Return the (x, y) coordinate for the center point of the cell that contains the specified text.  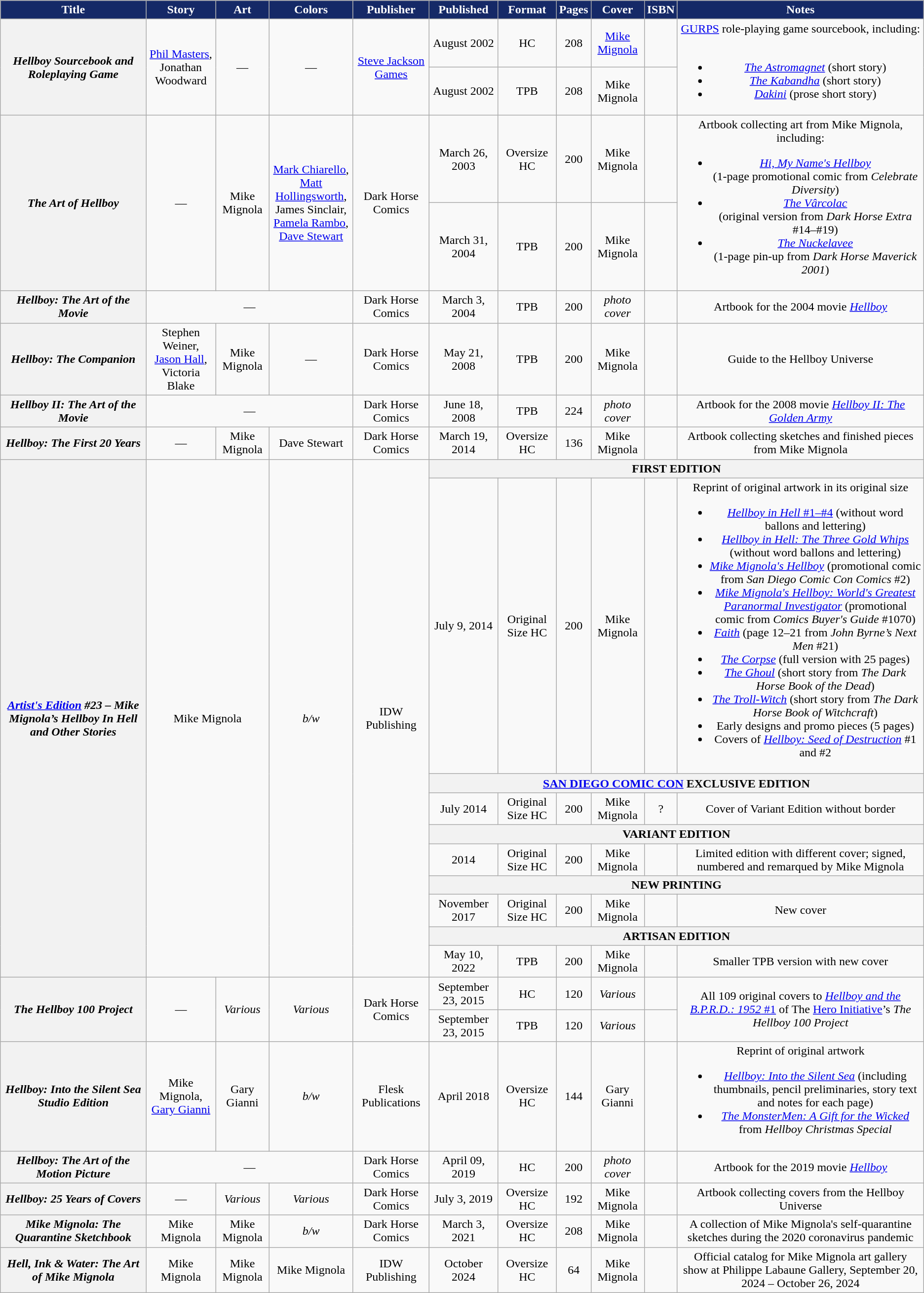
Hellboy II: The Art of the Movie (73, 411)
March 3, 2004 (464, 307)
Art (242, 10)
June 18, 2008 (464, 411)
FIRST EDITION (677, 469)
192 (574, 1199)
Hell, Ink & Water: The Art of Mike Mignola (73, 1270)
NEW PRINTING (677, 885)
Hellboy: The First 20 Years (73, 443)
SAN DIEGO COMIC CON EXCLUSIVE EDITION (677, 783)
ARTISAN EDITION (677, 936)
April 2018 (464, 1096)
July 3, 2019 (464, 1199)
March 26, 2003 (464, 159)
? (660, 809)
64 (574, 1270)
136 (574, 443)
November 2017 (464, 910)
Story (181, 10)
Smaller TPB version with new cover (801, 962)
New cover (801, 910)
Format (527, 10)
Artbook collecting sketches and finished pieces from Mike Mignola (801, 443)
Mike Mignola,Gary Gianni (181, 1096)
VARIANT EDITION (677, 834)
2014 (464, 859)
Hellboy: Into the Silent Sea Studio Edition (73, 1096)
Title (73, 10)
144 (574, 1096)
A collection of Mike Mignola's self-quarantine sketches during the 2020 coronavirus pandemic (801, 1231)
July 9, 2014 (464, 626)
Hellboy Sourcebook and Roleplaying Game (73, 67)
All 109 original covers to Hellboy and the B.P.R.D.: 1952 #1 of The Hero Initiative’s The Hellboy 100 Project (801, 1010)
Dave Stewart (311, 443)
Cover (617, 10)
The Art of Hellboy (73, 203)
March 3, 2021 (464, 1231)
Notes (801, 10)
Pages (574, 10)
Flesk Publications (391, 1096)
Hellboy: The Companion (73, 359)
Cover of Variant Edition without border (801, 809)
April 09, 2019 (464, 1167)
GURPS role-playing game sourcebook, including:The Astromagnet (short story)The Kabandha (short story)Dakini (prose short story) (801, 67)
Mark Chiarello,Matt Hollingsworth,James Sinclair,Pamela Rambo,Dave Stewart (311, 203)
Limited edition with different cover; signed, numbered and remarqued by Mike Mignola (801, 859)
March 19, 2014 (464, 443)
Guide to the Hellboy Universe (801, 359)
224 (574, 411)
Hellboy: The Art of the Movie (73, 307)
July 2014 (464, 809)
Artbook collecting covers from the Hellboy Universe (801, 1199)
May 21, 2008 (464, 359)
May 10, 2022 (464, 962)
The Hellboy 100 Project (73, 1010)
Phil Masters,Jonathan Woodward (181, 67)
October 2024 (464, 1270)
Mike Mignola: The Quarantine Sketchbook (73, 1231)
Colors (311, 10)
Artbook for the 2008 movie Hellboy II: The Golden Army (801, 411)
Official catalog for Mike Mignola art gallery show at Philippe Labaune Gallery, September 20, 2024 – October 26, 2024 (801, 1270)
Stephen Weiner,Jason Hall,Victoria Blake (181, 359)
Published (464, 10)
ISBN (660, 10)
Publisher (391, 10)
March 31, 2004 (464, 247)
Artbook for the 2004 movie Hellboy (801, 307)
Hellboy: The Art of the Motion Picture (73, 1167)
Hellboy: 25 Years of Covers (73, 1199)
Artbook for the 2019 movie Hellboy (801, 1167)
Steve Jackson Games (391, 67)
Artist's Edition #23 – Mike Mignola’s Hellboy In Hell and Other Stories (73, 718)
